Scan for the cell matching the given text and deliver its (X, Y) coordinate at center. 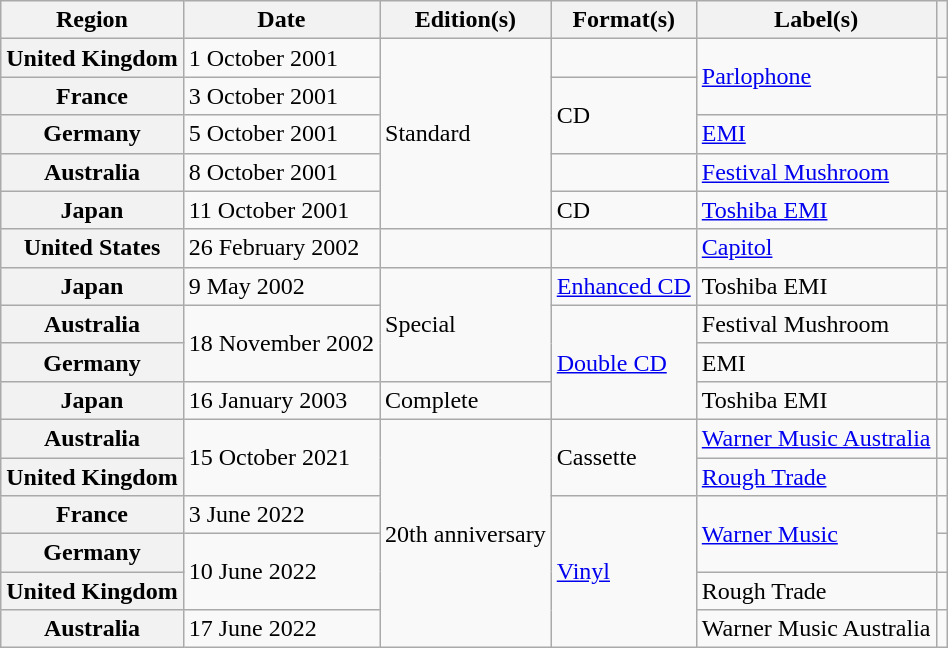
Capitol (816, 248)
11 October 2001 (281, 210)
3 October 2001 (281, 96)
Parlophone (816, 77)
Edition(s) (466, 20)
26 February 2002 (281, 248)
Format(s) (624, 20)
3 June 2022 (281, 515)
United States (92, 248)
Region (92, 20)
Date (281, 20)
Enhanced CD (624, 286)
20th anniversary (466, 533)
1 October 2001 (281, 58)
Double CD (624, 362)
9 May 2002 (281, 286)
Vinyl (624, 572)
10 June 2022 (281, 572)
17 June 2022 (281, 629)
Label(s) (816, 20)
5 October 2001 (281, 134)
8 October 2001 (281, 172)
Warner Music (816, 534)
Cassette (624, 457)
Complete (466, 400)
16 January 2003 (281, 400)
15 October 2021 (281, 457)
18 November 2002 (281, 343)
Special (466, 324)
Standard (466, 134)
